From the cell containing the given text, extract its center point as (X, Y) coordinate. 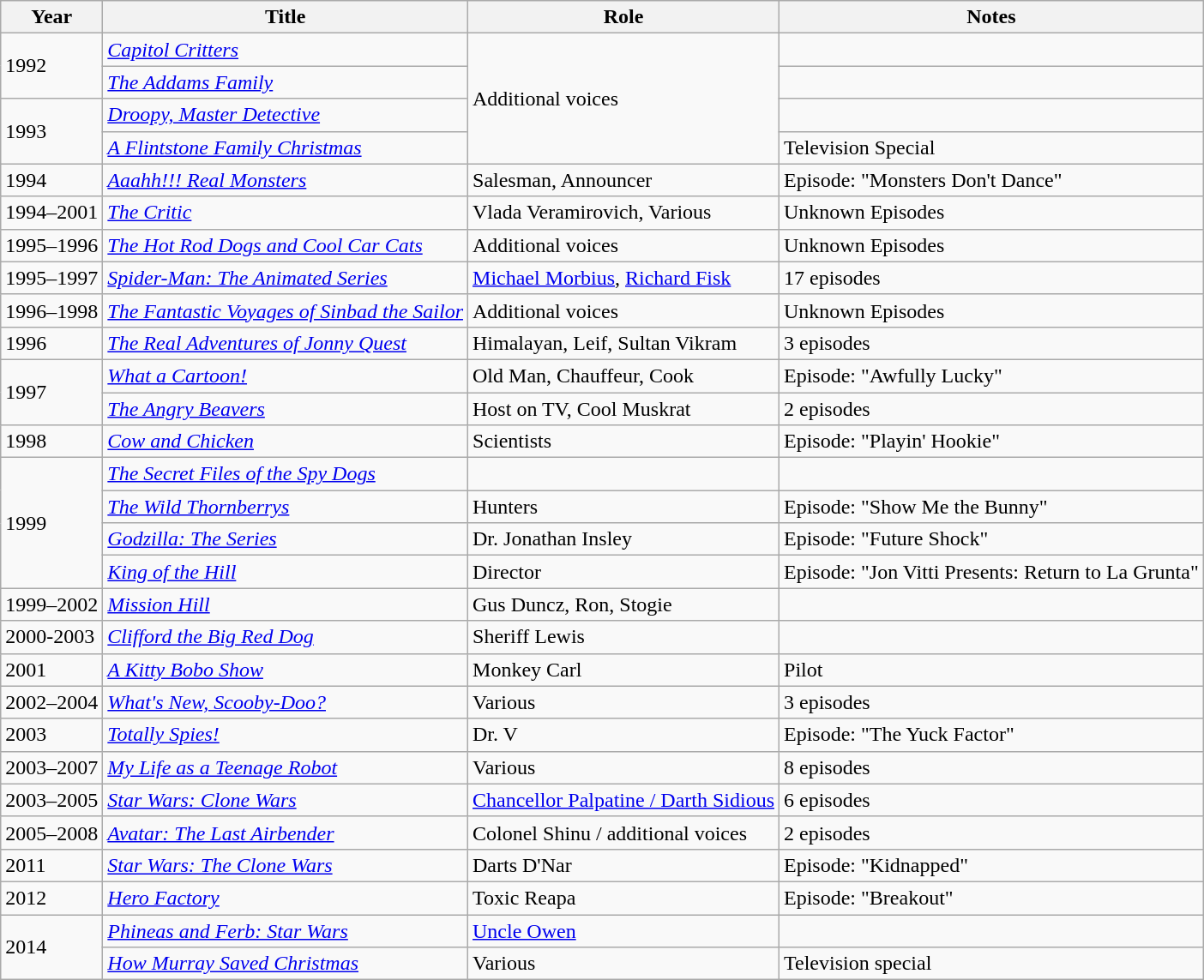
Vlada Veramirovich, Various (624, 213)
1995–1997 (51, 278)
Mission Hill (286, 604)
Dr. Jonathan Insley (624, 539)
1998 (51, 442)
1999 (51, 523)
A Flintstone Family Christmas (286, 147)
1994–2001 (51, 213)
1996 (51, 343)
2014 (51, 947)
2002–2004 (51, 702)
2005–2008 (51, 833)
Droopy, Master Detective (286, 115)
Year (51, 17)
8 episodes (991, 767)
The Fantastic Voyages of Sinbad the Sailor (286, 310)
Hunters (624, 507)
Pilot (991, 670)
Himalayan, Leif, Sultan Vikram (624, 343)
Salesman, Announcer (624, 180)
6 episodes (991, 800)
Colonel Shinu / additional voices (624, 833)
1992 (51, 66)
Uncle Owen (624, 930)
Sheriff Lewis (624, 637)
What's New, Scooby-Doo? (286, 702)
Dr. V (624, 735)
17 episodes (991, 278)
Episode: "Monsters Don't Dance" (991, 180)
King of the Hill (286, 572)
Avatar: The Last Airbender (286, 833)
The Real Adventures of Jonny Quest (286, 343)
Episode: "Future Shock" (991, 539)
Television Special (991, 147)
Episode: "Awfully Lucky" (991, 376)
The Addams Family (286, 82)
How Murray Saved Christmas (286, 964)
2000-2003 (51, 637)
1997 (51, 392)
Totally Spies! (286, 735)
The Wild Thornberrys (286, 507)
Television special (991, 964)
Monkey Carl (624, 670)
Chancellor Palpatine / Darth Sidious (624, 800)
Phineas and Ferb: Star Wars (286, 930)
Star Wars: Clone Wars (286, 800)
Hero Factory (286, 898)
Episode: "The Yuck Factor" (991, 735)
Host on TV, Cool Muskrat (624, 409)
2003–2005 (51, 800)
Darts D'Nar (624, 865)
A Kitty Bobo Show (286, 670)
Capitol Critters (286, 50)
Title (286, 17)
2012 (51, 898)
Role (624, 17)
Notes (991, 17)
Episode: "Playin' Hookie" (991, 442)
Episode: "Breakout" (991, 898)
Episode: "Jon Vitti Presents: Return to La Grunta" (991, 572)
Michael Morbius, Richard Fisk (624, 278)
Director (624, 572)
The Angry Beavers (286, 409)
The Critic (286, 213)
The Hot Rod Dogs and Cool Car Cats (286, 245)
1993 (51, 131)
Godzilla: The Series (286, 539)
Aaahh!!! Real Monsters (286, 180)
What a Cartoon! (286, 376)
Scientists (624, 442)
1994 (51, 180)
The Secret Files of the Spy Dogs (286, 474)
2001 (51, 670)
2011 (51, 865)
Episode: "Kidnapped" (991, 865)
Gus Duncz, Ron, Stogie (624, 604)
1999–2002 (51, 604)
Spider-Man: The Animated Series (286, 278)
Old Man, Chauffeur, Cook (624, 376)
Toxic Reapa (624, 898)
2003 (51, 735)
Cow and Chicken (286, 442)
2003–2007 (51, 767)
Star Wars: The Clone Wars (286, 865)
1996–1998 (51, 310)
Clifford the Big Red Dog (286, 637)
1995–1996 (51, 245)
My Life as a Teenage Robot (286, 767)
Episode: "Show Me the Bunny" (991, 507)
